Return the (X, Y) coordinate for the center point of the cell that contains the specified text.  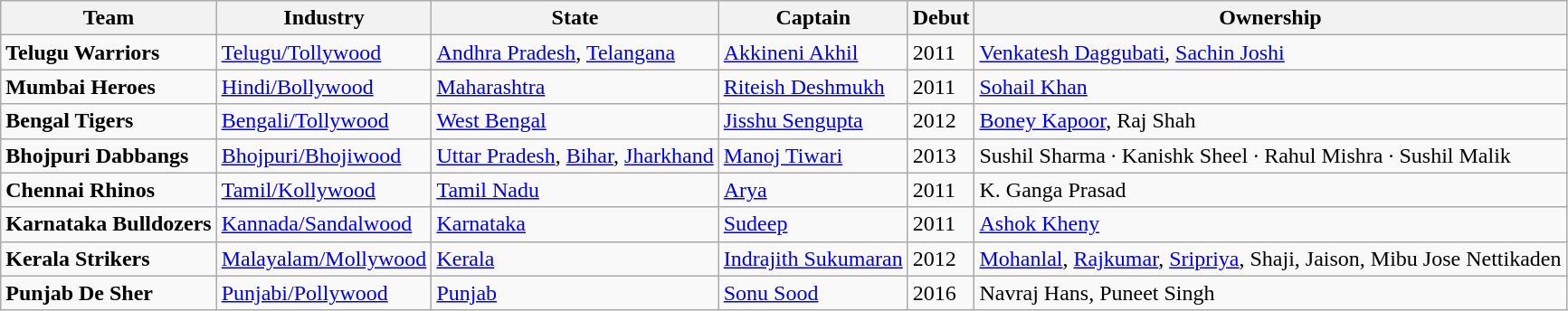
Malayalam/Mollywood (324, 259)
Bengal Tigers (109, 121)
Tamil Nadu (575, 190)
Akkineni Akhil (813, 52)
Team (109, 18)
Boney Kapoor, Raj Shah (1270, 121)
Bhojpuri Dabbangs (109, 155)
Sohail Khan (1270, 87)
Ashok Kheny (1270, 224)
Venkatesh Daggubati, Sachin Joshi (1270, 52)
2013 (941, 155)
Bengali/Tollywood (324, 121)
Mumbai Heroes (109, 87)
2016 (941, 293)
Ownership (1270, 18)
Riteish Deshmukh (813, 87)
Karnataka Bulldozers (109, 224)
Tamil/Kollywood (324, 190)
Punjabi/Pollywood (324, 293)
Navraj Hans, Puneet Singh (1270, 293)
Debut (941, 18)
Telugu Warriors (109, 52)
Hindi/Bollywood (324, 87)
Kerala (575, 259)
Jisshu Sengupta (813, 121)
Punjab (575, 293)
Indrajith Sukumaran (813, 259)
Mohanlal, Rajkumar, Sripriya, Shaji, Jaison, Mibu Jose Nettikaden (1270, 259)
Manoj Tiwari (813, 155)
K. Ganga Prasad (1270, 190)
Kannada/Sandalwood (324, 224)
West Bengal (575, 121)
Sushil Sharma · Kanishk Sheel · Rahul Mishra · Sushil Malik (1270, 155)
Telugu/Tollywood (324, 52)
Arya (813, 190)
Kerala Strikers (109, 259)
Punjab De Sher (109, 293)
Captain (813, 18)
Sudeep (813, 224)
Andhra Pradesh, Telangana (575, 52)
Chennai Rhinos (109, 190)
Maharashtra (575, 87)
Bhojpuri/Bhojiwood (324, 155)
Karnataka (575, 224)
Sonu Sood (813, 293)
State (575, 18)
Uttar Pradesh, Bihar, Jharkhand (575, 155)
Industry (324, 18)
